Find where the given text appears and provide that cell's center as (X, Y) coordinate. 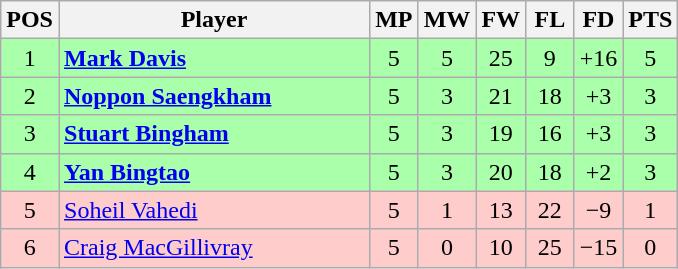
+16 (598, 58)
16 (550, 134)
FD (598, 20)
FW (501, 20)
Yan Bingtao (214, 172)
MW (447, 20)
Mark Davis (214, 58)
Player (214, 20)
−15 (598, 248)
9 (550, 58)
Stuart Bingham (214, 134)
19 (501, 134)
MP (394, 20)
13 (501, 210)
Craig MacGillivray (214, 248)
+2 (598, 172)
−9 (598, 210)
POS (30, 20)
20 (501, 172)
PTS (650, 20)
FL (550, 20)
22 (550, 210)
Noppon Saengkham (214, 96)
4 (30, 172)
10 (501, 248)
6 (30, 248)
21 (501, 96)
Soheil Vahedi (214, 210)
2 (30, 96)
